Extract the (X, Y) coordinate from the center of the cell holding the provided text.  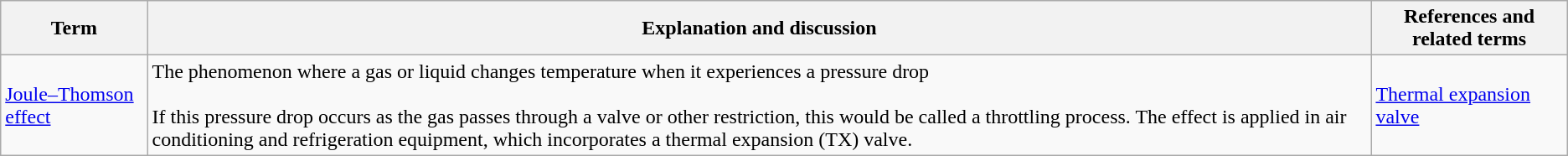
Joule–Thomson effect (74, 106)
References and related terms (1469, 29)
Explanation and discussion (759, 29)
Term (74, 29)
Thermal expansion valve (1469, 106)
